Determine the [x, y] coordinate at the center of the cell enclosing the given text.  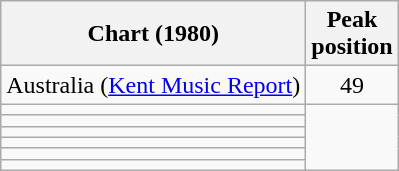
Australia (Kent Music Report) [154, 85]
Chart (1980) [154, 34]
49 [352, 85]
Peakposition [352, 34]
